Identify which cell holds the provided text, then report its [X, Y] central coordinate. 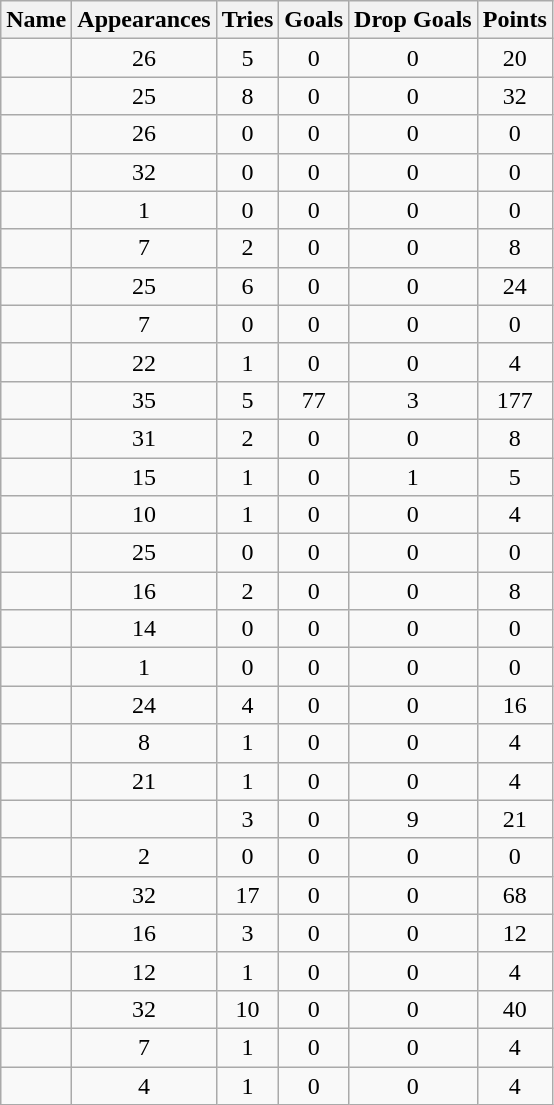
6 [248, 286]
Drop Goals [414, 20]
22 [144, 362]
9 [414, 819]
14 [144, 629]
35 [144, 400]
15 [144, 477]
20 [514, 58]
Points [514, 20]
Goals [314, 20]
177 [514, 400]
68 [514, 895]
Name [36, 20]
17 [248, 895]
Tries [248, 20]
31 [144, 438]
77 [314, 400]
Appearances [144, 20]
40 [514, 1009]
